Return [X, Y] of the center of cell containing provided text 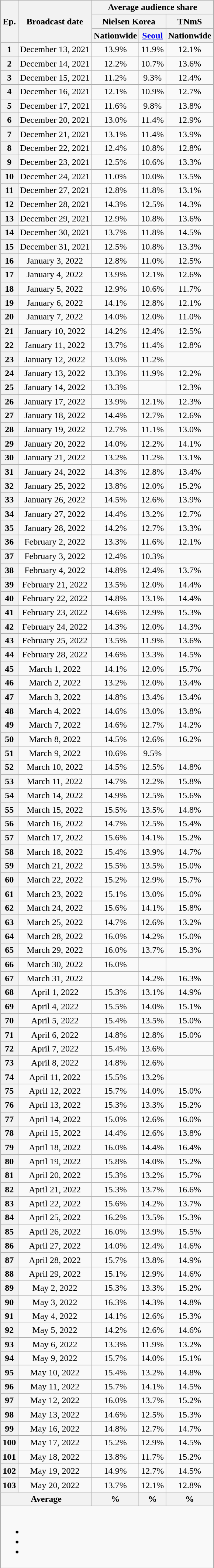
11.1% [153, 430]
9.8% [153, 106]
December 22, 2021 [55, 148]
February 22, 2022 [55, 598]
79 [10, 1147]
February 25, 2022 [55, 641]
75 [10, 1091]
36 [10, 542]
May 11, 2022 [55, 1386]
March 22, 2022 [55, 880]
98 [10, 1415]
19 [10, 303]
78 [10, 1133]
March 31, 2022 [55, 978]
41 [10, 612]
24 [10, 373]
102 [10, 1471]
90 [10, 1302]
67 [10, 978]
April 27, 2022 [55, 1246]
January 6, 2022 [55, 303]
April 25, 2022 [55, 1218]
January 13, 2022 [55, 373]
66 [10, 964]
April 14, 2022 [55, 1119]
62 [10, 908]
February 4, 2022 [55, 570]
34 [10, 514]
March 10, 2022 [55, 767]
31 [10, 472]
January 19, 2022 [55, 430]
March 15, 2022 [55, 809]
January 25, 2022 [55, 486]
56 [10, 823]
February 23, 2022 [55, 612]
64 [10, 936]
42 [10, 627]
11 [10, 190]
23 [10, 359]
January 24, 2022 [55, 472]
March 8, 2022 [55, 739]
December 13, 2021 [55, 50]
95 [10, 1372]
16.4% [190, 1147]
38 [10, 570]
72 [10, 1049]
16.6% [190, 1189]
April 4, 2022 [55, 1006]
99 [10, 1429]
March 29, 2022 [55, 950]
December 24, 2021 [55, 176]
80 [10, 1161]
January 17, 2022 [55, 401]
January 20, 2022 [55, 444]
88 [10, 1274]
82 [10, 1189]
43 [10, 641]
February 28, 2022 [55, 655]
10.3% [153, 556]
16 [10, 261]
March 24, 2022 [55, 908]
December 31, 2021 [55, 247]
December 30, 2021 [55, 233]
55 [10, 809]
May 3, 2022 [55, 1302]
101 [10, 1457]
96 [10, 1386]
May 16, 2022 [55, 1429]
47 [10, 697]
April 22, 2022 [55, 1203]
May 9, 2022 [55, 1358]
March 4, 2022 [55, 711]
1 [10, 50]
60 [10, 880]
74 [10, 1077]
63 [10, 922]
March 9, 2022 [55, 753]
April 1, 2022 [55, 992]
30 [10, 458]
May 4, 2022 [55, 1316]
December 28, 2021 [55, 204]
March 30, 2022 [55, 964]
10.9% [153, 92]
7 [10, 134]
May 18, 2022 [55, 1457]
April 29, 2022 [55, 1274]
37 [10, 556]
103 [10, 1485]
14 [10, 233]
58 [10, 851]
March 2, 2022 [55, 683]
4 [10, 92]
January 4, 2022 [55, 275]
January 26, 2022 [55, 500]
December 15, 2021 [55, 78]
20 [10, 317]
48 [10, 711]
5 [10, 106]
57 [10, 837]
69 [10, 1006]
81 [10, 1175]
March 16, 2022 [55, 823]
52 [10, 767]
April 20, 2022 [55, 1175]
February 2, 2022 [55, 542]
April 12, 2022 [55, 1091]
May 10, 2022 [55, 1372]
March 28, 2022 [55, 936]
March 25, 2022 [55, 922]
March 3, 2022 [55, 697]
March 1, 2022 [55, 669]
April 5, 2022 [55, 1020]
April 18, 2022 [55, 1147]
December 14, 2021 [55, 64]
35 [10, 528]
April 26, 2022 [55, 1232]
April 11, 2022 [55, 1077]
Ep. [10, 21]
December 23, 2021 [55, 162]
53 [10, 781]
9.5% [153, 753]
TNmS [190, 21]
70 [10, 1020]
January 3, 2022 [55, 261]
9 [10, 162]
May 12, 2022 [55, 1401]
April 15, 2022 [55, 1133]
12 [10, 204]
January 21, 2022 [55, 458]
93 [10, 1344]
32 [10, 486]
January 28, 2022 [55, 528]
54 [10, 795]
January 11, 2022 [55, 345]
76 [10, 1105]
6 [10, 120]
January 14, 2022 [55, 387]
73 [10, 1063]
April 28, 2022 [55, 1260]
May 2, 2022 [55, 1288]
22 [10, 345]
33 [10, 500]
49 [10, 725]
April 13, 2022 [55, 1105]
December 17, 2021 [55, 106]
December 29, 2021 [55, 219]
May 13, 2022 [55, 1415]
January 10, 2022 [55, 331]
3 [10, 78]
77 [10, 1119]
86 [10, 1246]
46 [10, 683]
March 18, 2022 [55, 851]
January 7, 2022 [55, 317]
21 [10, 331]
March 21, 2022 [55, 866]
May 6, 2022 [55, 1344]
2 [10, 64]
May 5, 2022 [55, 1330]
Average [46, 1499]
March 17, 2022 [55, 837]
92 [10, 1330]
39 [10, 584]
85 [10, 1232]
13 [10, 219]
April 8, 2022 [55, 1063]
Nielsen Korea [128, 21]
April 21, 2022 [55, 1189]
40 [10, 598]
April 19, 2022 [55, 1161]
28 [10, 430]
Broadcast date [55, 21]
25 [10, 387]
29 [10, 444]
68 [10, 992]
February 3, 2022 [55, 556]
December 27, 2021 [55, 190]
45 [10, 669]
10.7% [153, 64]
65 [10, 950]
March 11, 2022 [55, 781]
January 5, 2022 [55, 289]
26 [10, 401]
April 6, 2022 [55, 1034]
91 [10, 1316]
71 [10, 1034]
100 [10, 1443]
December 16, 2021 [55, 92]
89 [10, 1288]
January 12, 2022 [55, 359]
March 14, 2022 [55, 795]
10.0% [153, 176]
83 [10, 1203]
87 [10, 1260]
January 18, 2022 [55, 416]
97 [10, 1401]
8 [10, 148]
94 [10, 1358]
May 17, 2022 [55, 1443]
March 23, 2022 [55, 894]
84 [10, 1218]
April 7, 2022 [55, 1049]
18 [10, 289]
27 [10, 416]
May 20, 2022 [55, 1485]
March 7, 2022 [55, 725]
10 [10, 176]
Average audience share [152, 7]
15 [10, 247]
61 [10, 894]
17 [10, 275]
51 [10, 753]
May 19, 2022 [55, 1471]
9.3% [153, 78]
59 [10, 866]
50 [10, 739]
Seoul [153, 35]
December 20, 2021 [55, 120]
44 [10, 655]
February 24, 2022 [55, 627]
January 27, 2022 [55, 514]
December 21, 2021 [55, 134]
February 21, 2022 [55, 584]
